Return [X, Y] of the center of cell containing provided text 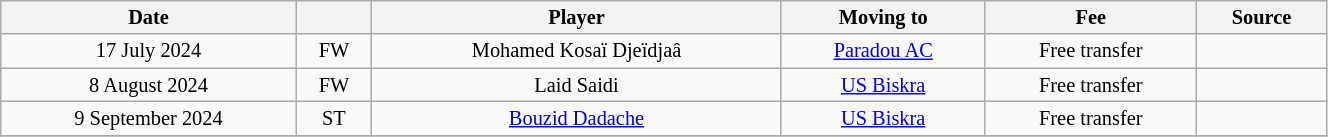
Moving to [882, 17]
Player [577, 17]
9 September 2024 [149, 118]
Paradou AC [882, 51]
Date [149, 17]
Laid Saidi [577, 85]
Fee [1091, 17]
17 July 2024 [149, 51]
Mohamed Kosaï Djeïdjaâ [577, 51]
Source [1262, 17]
8 August 2024 [149, 85]
ST [334, 118]
Bouzid Dadache [577, 118]
